Identify which cell holds the provided text, then report its [x, y] central coordinate. 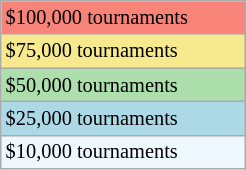
$75,000 tournaments [124, 51]
$50,000 tournaments [124, 85]
$25,000 tournaments [124, 118]
$100,000 tournaments [124, 17]
$10,000 tournaments [124, 152]
